Detect which cell encompasses the target text, then output its (x, y) center coordinate. 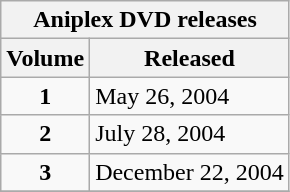
3 (46, 172)
Aniplex DVD releases (146, 20)
1 (46, 96)
2 (46, 134)
May 26, 2004 (190, 96)
Volume (46, 58)
December 22, 2004 (190, 172)
Released (190, 58)
July 28, 2004 (190, 134)
